Scan for the cell matching the given text and deliver its (x, y) coordinate at center. 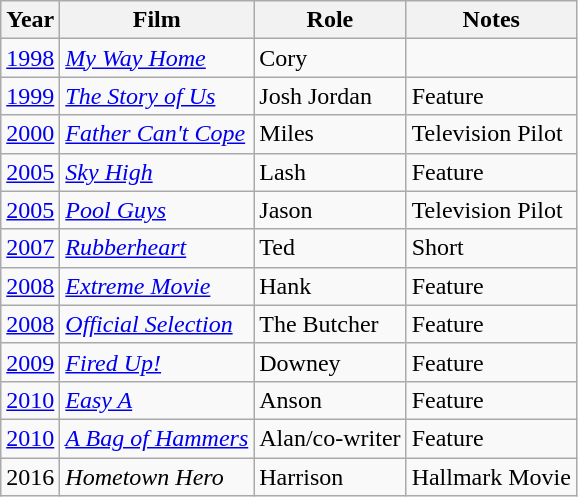
Fired Up! (157, 362)
1999 (30, 96)
The Butcher (330, 324)
Downey (330, 362)
2000 (30, 134)
Hank (330, 286)
Father Can't Cope (157, 134)
Extreme Movie (157, 286)
Official Selection (157, 324)
Anson (330, 400)
1998 (30, 58)
Short (491, 248)
Film (157, 20)
Easy A (157, 400)
Jason (330, 210)
2007 (30, 248)
A Bag of Hammers (157, 438)
My Way Home (157, 58)
Hallmark Movie (491, 477)
Hometown Hero (157, 477)
Sky High (157, 172)
Year (30, 20)
Role (330, 20)
2009 (30, 362)
Pool Guys (157, 210)
2016 (30, 477)
Lash (330, 172)
Harrison (330, 477)
Ted (330, 248)
Cory (330, 58)
The Story of Us (157, 96)
Josh Jordan (330, 96)
Alan/co-writer (330, 438)
Miles (330, 134)
Rubberheart (157, 248)
Notes (491, 20)
